Provide the (X, Y) coordinate of the cell's center where the given text is located.  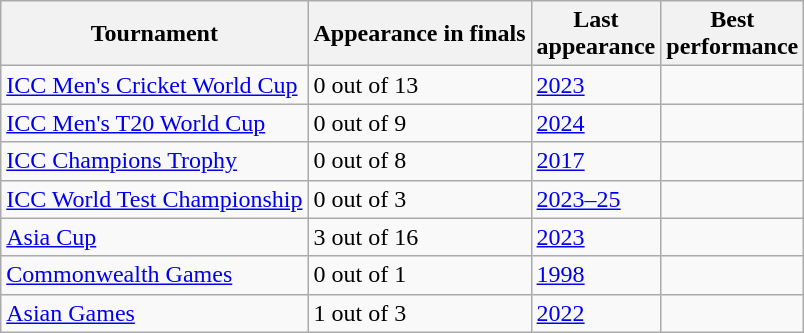
Asian Games (154, 313)
Asia Cup (154, 237)
0 out of 8 (420, 161)
2017 (596, 161)
Bestperformance (732, 34)
Appearance in finals (420, 34)
Commonwealth Games (154, 275)
0 out of 1 (420, 275)
ICC Champions Trophy (154, 161)
0 out of 3 (420, 199)
ICC Men's T20 World Cup (154, 123)
1998 (596, 275)
ICC Men's Cricket World Cup (154, 85)
1 out of 3 (420, 313)
2024 (596, 123)
Lastappearance (596, 34)
Tournament (154, 34)
2023–25 (596, 199)
2022 (596, 313)
3 out of 16 (420, 237)
ICC World Test Championship (154, 199)
0 out of 9 (420, 123)
0 out of 13 (420, 85)
